Determine the [X, Y] coordinate at the center of the cell enclosing the given text.  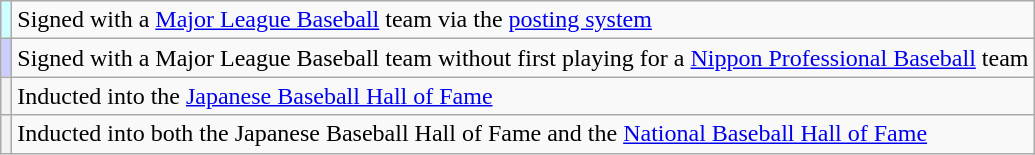
Signed with a Major League Baseball team via the posting system [523, 20]
Inducted into the Japanese Baseball Hall of Fame [523, 96]
Signed with a Major League Baseball team without first playing for a Nippon Professional Baseball team [523, 58]
Inducted into both the Japanese Baseball Hall of Fame and the National Baseball Hall of Fame [523, 134]
